Output the (x, y) coordinate of the center of the cell containing the given text.  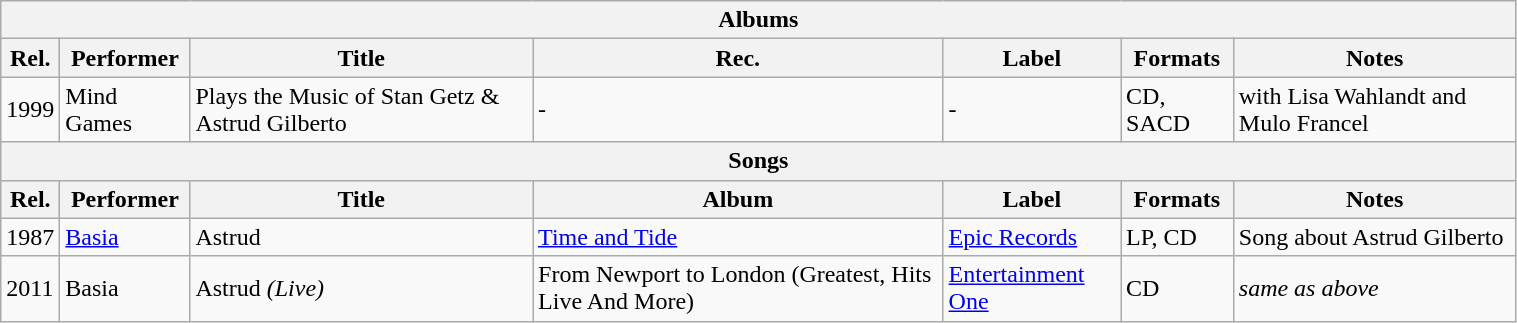
with Lisa Wahlandt and Mulo Francel (1374, 110)
Rec. (738, 58)
CD (1178, 288)
Songs (758, 161)
Album (738, 199)
CD, SACD (1178, 110)
Time and Tide (738, 237)
1999 (30, 110)
2011 (30, 288)
Plays the Music of Stan Getz & Astrud Gilberto (362, 110)
1987 (30, 237)
Astrud (Live) (362, 288)
Albums (758, 20)
Song about Astrud Gilberto (1374, 237)
LP, CD (1178, 237)
Entertainment One (1032, 288)
same as above (1374, 288)
Epic Records (1032, 237)
From Newport to London (Greatest, Hits Live And More) (738, 288)
Astrud (362, 237)
Mind Games (125, 110)
